From the cell containing the given text, extract its center point as (X, Y) coordinate. 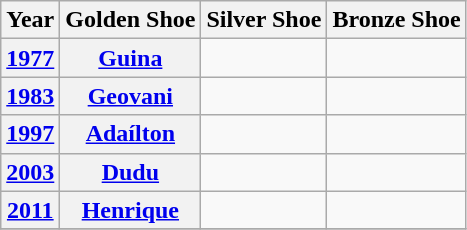
2011 (30, 210)
Guina (130, 58)
2003 (30, 172)
1983 (30, 96)
Golden Shoe (130, 20)
Year (30, 20)
Geovani (130, 96)
Henrique (130, 210)
Adaílton (130, 134)
1977 (30, 58)
Bronze Shoe (396, 20)
Silver Shoe (264, 20)
1997 (30, 134)
Dudu (130, 172)
